Extract the [X, Y] coordinate from the center of the cell holding the provided text.  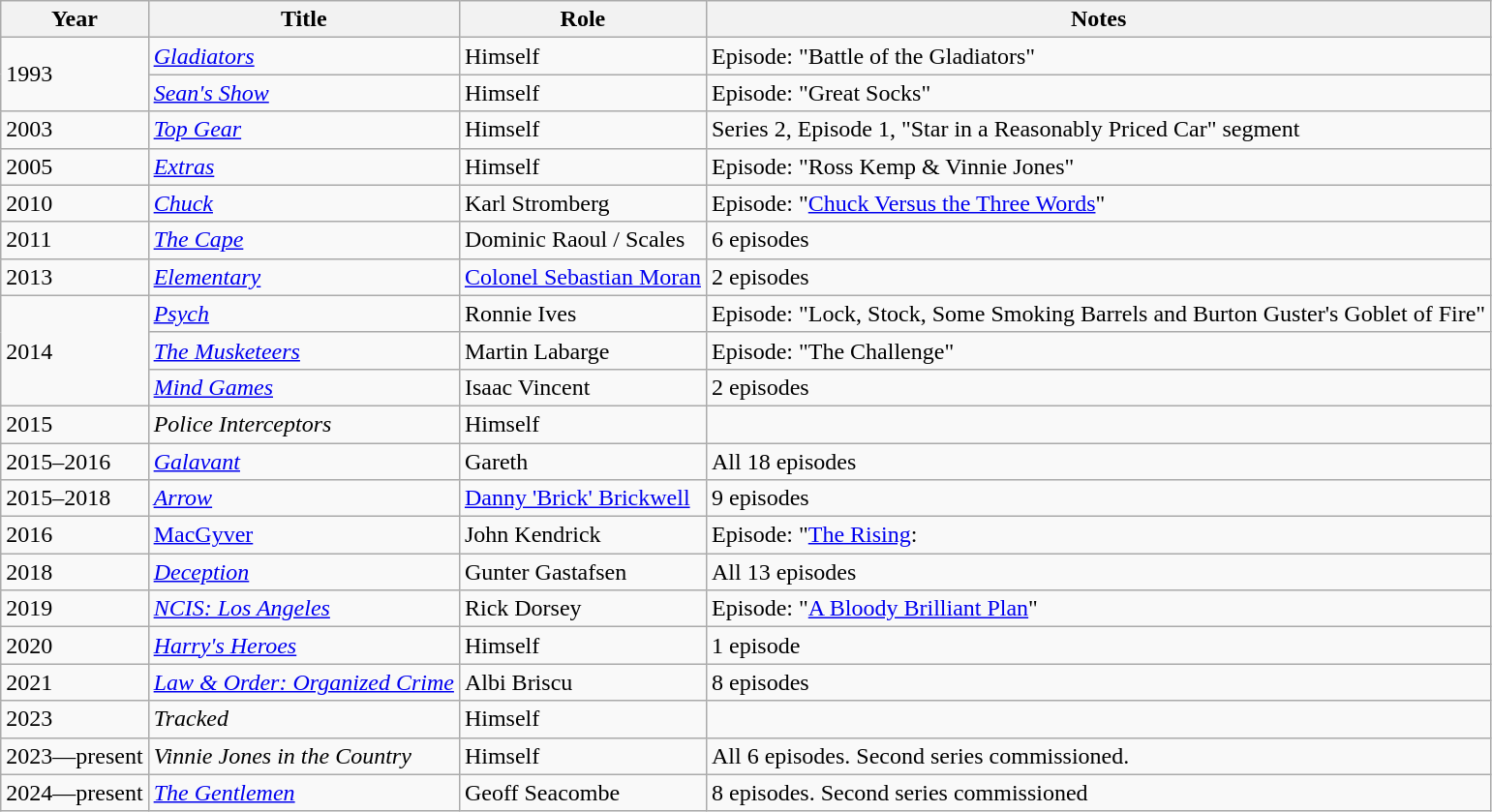
Episode: "Great Socks" [1098, 93]
Mind Games [304, 387]
9 episodes [1098, 498]
Geoff Seacombe [583, 793]
Notes [1098, 19]
All 13 episodes [1098, 572]
All 18 episodes [1098, 462]
2023 [75, 719]
2015–2018 [75, 498]
2014 [75, 350]
Ronnie Ives [583, 314]
Episode: "Battle of the Gladiators" [1098, 56]
Psych [304, 314]
2024—present [75, 793]
Rick Dorsey [583, 609]
The Musketeers [304, 350]
2018 [75, 572]
Harry's Heroes [304, 646]
Albi Briscu [583, 682]
Episode: "Ross Kemp & Vinnie Jones" [1098, 166]
2020 [75, 646]
Episode: "A Bloody Brilliant Plan" [1098, 609]
2013 [75, 277]
2010 [75, 203]
Extras [304, 166]
Isaac Vincent [583, 387]
Episode: "The Challenge" [1098, 350]
Police Interceptors [304, 424]
Deception [304, 572]
6 episodes [1098, 240]
2021 [75, 682]
2016 [75, 535]
Sean's Show [304, 93]
8 episodes. Second series commissioned [1098, 793]
Danny 'Brick' Brickwell [583, 498]
Chuck [304, 203]
Vinnie Jones in the Country [304, 756]
Elementary [304, 277]
John Kendrick [583, 535]
Gladiators [304, 56]
Gunter Gastafsen [583, 572]
Karl Stromberg [583, 203]
Role [583, 19]
Colonel Sebastian Moran [583, 277]
All 6 episodes. Second series commissioned. [1098, 756]
Dominic Raoul / Scales [583, 240]
Title [304, 19]
The Cape [304, 240]
Episode: "Lock, Stock, Some Smoking Barrels and Burton Guster's Goblet of Fire" [1098, 314]
Episode: "Chuck Versus the Three Words" [1098, 203]
Gareth [583, 462]
2019 [75, 609]
Law & Order: Organized Crime [304, 682]
Tracked [304, 719]
Arrow [304, 498]
MacGyver [304, 535]
Top Gear [304, 130]
2023—present [75, 756]
1993 [75, 75]
8 episodes [1098, 682]
2015 [75, 424]
Episode: "The Rising: [1098, 535]
1 episode [1098, 646]
2011 [75, 240]
Year [75, 19]
2003 [75, 130]
Martin Labarge [583, 350]
Series 2, Episode 1, "Star in a Reasonably Priced Car" segment [1098, 130]
2005 [75, 166]
NCIS: Los Angeles [304, 609]
The Gentlemen [304, 793]
2015–2016 [75, 462]
Galavant [304, 462]
